From the cell containing the given text, extract its center point as [X, Y] coordinate. 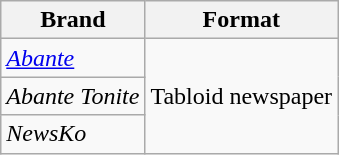
Abante [73, 58]
NewsKo [73, 134]
Tabloid newspaper [242, 96]
Abante Tonite [73, 96]
Brand [73, 20]
Format [242, 20]
